Detect which cell encompasses the target text, then output its (X, Y) center coordinate. 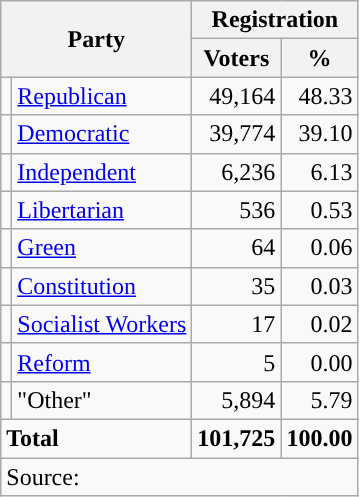
"Other" (102, 400)
Voters (236, 58)
35 (236, 286)
49,164 (236, 96)
17 (236, 324)
101,725 (236, 438)
Constitution (102, 286)
Green (102, 248)
Registration (275, 20)
% (320, 58)
48.33 (320, 96)
100.00 (320, 438)
Total (96, 438)
6,236 (236, 172)
5 (236, 362)
0.06 (320, 248)
39,774 (236, 134)
Republican (102, 96)
Reform (102, 362)
39.10 (320, 134)
5.79 (320, 400)
Socialist Workers (102, 324)
0.00 (320, 362)
0.53 (320, 210)
Party (96, 39)
Source: (180, 477)
Independent (102, 172)
6.13 (320, 172)
0.02 (320, 324)
5,894 (236, 400)
Libertarian (102, 210)
64 (236, 248)
Democratic (102, 134)
0.03 (320, 286)
536 (236, 210)
